Identify which cell holds the provided text, then report its (X, Y) central coordinate. 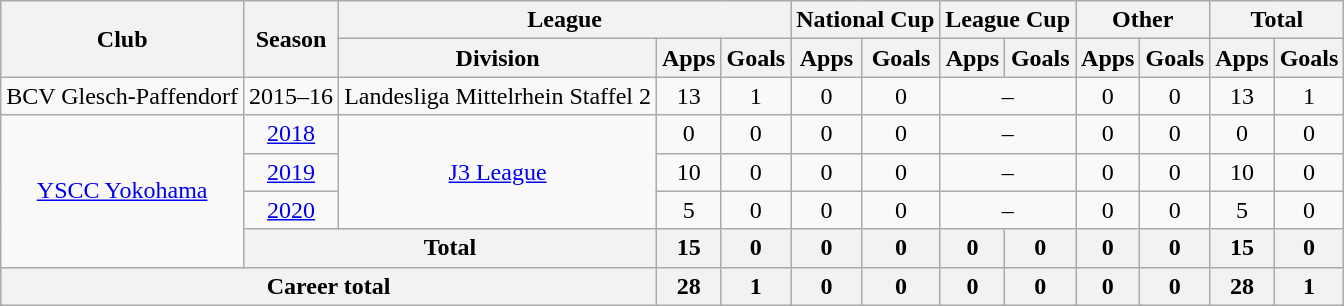
Club (122, 39)
2015–16 (292, 96)
League (565, 20)
2018 (292, 134)
2020 (292, 210)
YSCC Yokohama (122, 191)
League Cup (1008, 20)
Season (292, 39)
National Cup (866, 20)
2019 (292, 172)
J3 League (498, 172)
Landesliga Mittelrhein Staffel 2 (498, 96)
Career total (329, 286)
Other (1143, 20)
Division (498, 58)
BCV Glesch-Paffendorf (122, 96)
